For the text-containing cell, return its midpoint in [x, y] coordinate format. 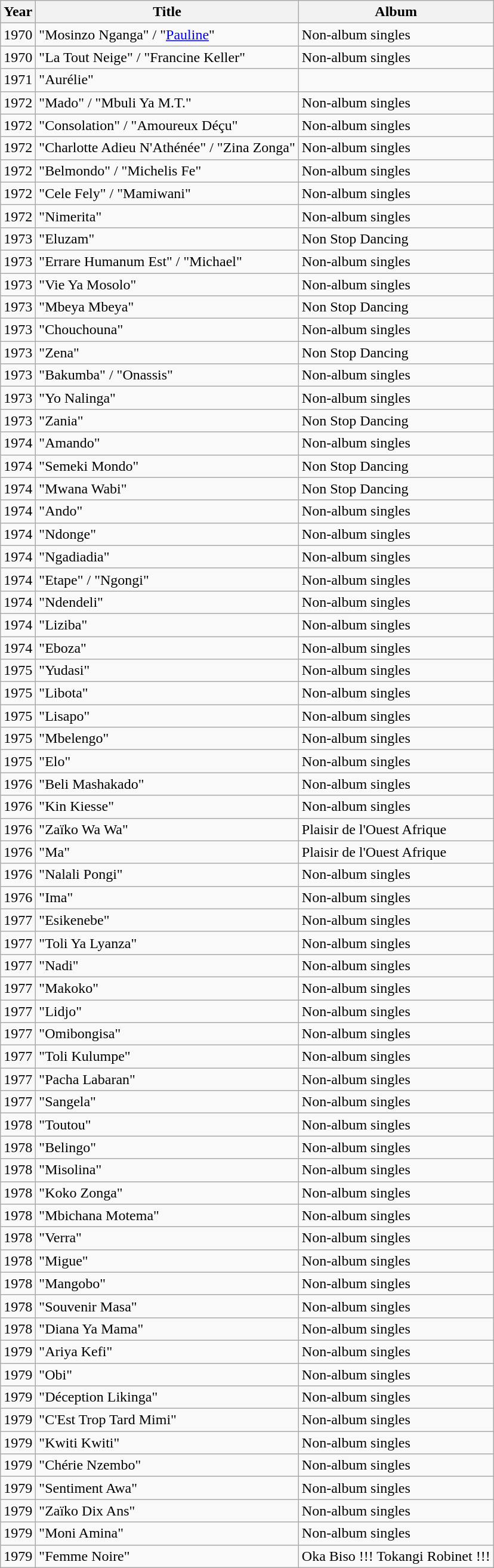
"Ima" [167, 897]
"Déception Likinga" [167, 1397]
"Beli Mashakado" [167, 784]
"Consolation" / "Amoureux Déçu" [167, 125]
"Bakumba" / "Onassis" [167, 375]
"Vie Ya Mosolo" [167, 285]
"Errare Humanum Est" / "Michael" [167, 261]
"Sentiment Awa" [167, 1488]
"Pacha Labaran" [167, 1079]
"Elo" [167, 761]
"Amando" [167, 443]
1971 [18, 80]
"Misolina" [167, 1170]
"Diana Ya Mama" [167, 1329]
"Chérie Nzembo" [167, 1465]
"C'Est Trop Tard Mimi" [167, 1420]
"Semeki Mondo" [167, 466]
"Toutou" [167, 1125]
"Yudasi" [167, 671]
"Aurélie" [167, 80]
"Mbelengo" [167, 739]
"Ma" [167, 852]
"Ndonge" [167, 534]
"Migue" [167, 1261]
"Belmondo" / "Michelis Fe" [167, 171]
"Toli Kulumpe" [167, 1057]
"La Tout Neige" / "Francine Keller" [167, 57]
"Moni Amina" [167, 1533]
"Omibongisa" [167, 1034]
"Charlotte Adieu N'Athénée" / "Zina Zonga" [167, 148]
"Mangobo" [167, 1283]
"Ando" [167, 511]
"Kwiti Kwiti" [167, 1443]
"Zania" [167, 421]
"Sangela" [167, 1102]
"Lidjo" [167, 1011]
"Cele Fely" / "Mamiwani" [167, 193]
"Eboza" [167, 647]
"Femme Noire" [167, 1556]
"Zena" [167, 353]
"Koko Zonga" [167, 1193]
"Etape" / "Ngongi" [167, 579]
"Nadi" [167, 965]
"Mbichana Motema" [167, 1215]
"Belingo" [167, 1147]
"Lisapo" [167, 716]
"Chouchouna" [167, 330]
Album [396, 12]
"Ariya Kefi" [167, 1351]
"Makoko" [167, 988]
"Zaïko Wa Wa" [167, 829]
"Mbeya Mbeya" [167, 307]
"Libota" [167, 693]
"Obi" [167, 1374]
Title [167, 12]
"Zaïko Dix Ans" [167, 1511]
"Toli Ya Lyanza" [167, 943]
"Liziba" [167, 625]
"Esikenebe" [167, 920]
"Nalali Pongi" [167, 875]
"Yo Nalinga" [167, 398]
"Eluzam" [167, 239]
"Ndendeli" [167, 602]
Oka Biso !!! Tokangi Robinet !!! [396, 1556]
"Mado" / "Mbuli Ya M.T." [167, 103]
"Verra" [167, 1238]
"Nimerita" [167, 216]
"Mosinzo Nganga" / "Pauline" [167, 35]
"Ngadiadia" [167, 557]
Year [18, 12]
"Kin Kiesse" [167, 807]
"Mwana Wabi" [167, 489]
"Souvenir Masa" [167, 1306]
